Capture the cell that displays the provided text and extract its (X, Y) central coordinate. 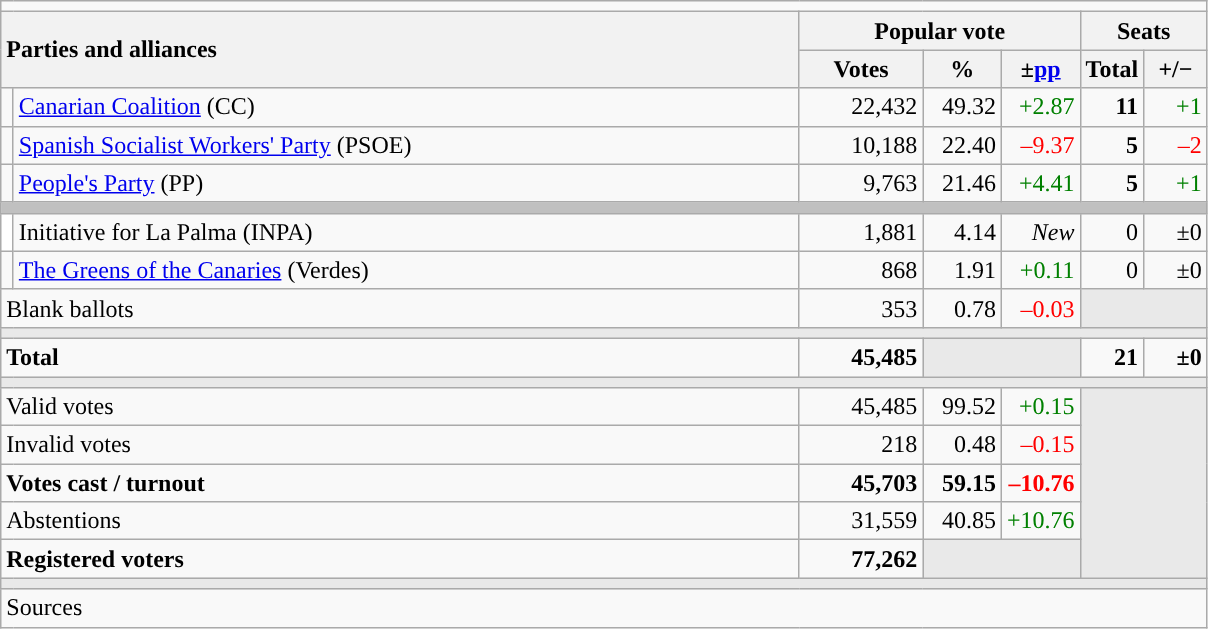
±pp (1040, 69)
+2.87 (1040, 107)
–0.15 (1040, 445)
+10.76 (1040, 521)
Seats (1144, 31)
Invalid votes (400, 445)
Registered voters (400, 559)
People's Party (PP) (406, 183)
77,262 (861, 559)
Abstentions (400, 521)
0.78 (962, 308)
22,432 (861, 107)
Blank ballots (400, 308)
868 (861, 270)
45,703 (861, 483)
Spanish Socialist Workers' Party (PSOE) (406, 145)
–2 (1176, 145)
Valid votes (400, 407)
Parties and alliances (400, 50)
Votes (861, 69)
218 (861, 445)
22.40 (962, 145)
New (1040, 232)
21 (1112, 357)
1.91 (962, 270)
–10.76 (1040, 483)
11 (1112, 107)
4.14 (962, 232)
9,763 (861, 183)
–0.03 (1040, 308)
21.46 (962, 183)
353 (861, 308)
0.48 (962, 445)
+0.11 (1040, 270)
10,188 (861, 145)
% (962, 69)
49.32 (962, 107)
Votes cast / turnout (400, 483)
Canarian Coalition (CC) (406, 107)
Popular vote (940, 31)
31,559 (861, 521)
40.85 (962, 521)
Initiative for La Palma (INPA) (406, 232)
99.52 (962, 407)
Sources (604, 608)
+/− (1176, 69)
59.15 (962, 483)
The Greens of the Canaries (Verdes) (406, 270)
+0.15 (1040, 407)
1,881 (861, 232)
–9.37 (1040, 145)
+4.41 (1040, 183)
